Extract the [X, Y] coordinate from the center of the cell holding the provided text.  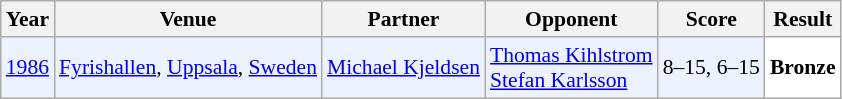
Venue [188, 19]
Partner [404, 19]
Fyrishallen, Uppsala, Sweden [188, 68]
Michael Kjeldsen [404, 68]
1986 [28, 68]
Bronze [803, 68]
Opponent [572, 19]
Result [803, 19]
Thomas Kihlstrom Stefan Karlsson [572, 68]
Year [28, 19]
Score [712, 19]
8–15, 6–15 [712, 68]
